Return (x, y) of the center of cell containing provided text 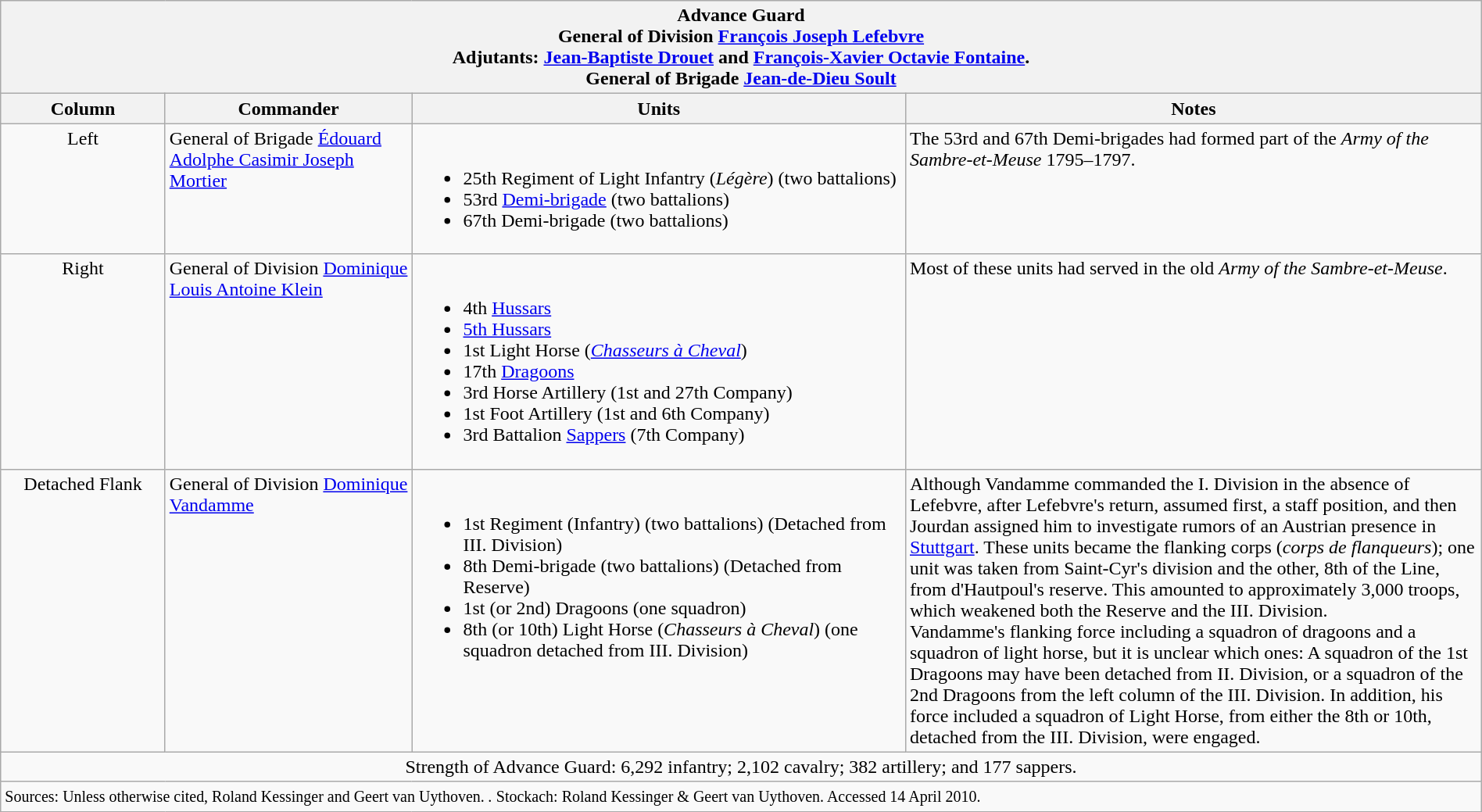
Notes (1193, 109)
25th Regiment of Light Infantry (Légère) (two battalions)53rd Demi-brigade (two battalions)67th Demi-brigade (two battalions) (659, 189)
The 53rd and 67th Demi-brigades had formed part of the Army of the Sambre-et-Meuse 1795–1797. (1193, 189)
Commander (288, 109)
Strength of Advance Guard: 6,292 infantry; 2,102 cavalry; 382 artillery; and 177 sappers. (741, 767)
Sources: Unless otherwise cited, Roland Kessinger and Geert van Uythoven. . Stockach: Roland Kessinger & Geert van Uythoven. Accessed 14 April 2010. (741, 796)
Most of these units had served in the old Army of the Sambre-et-Meuse. (1193, 361)
Right (83, 361)
Detached Flank (83, 610)
Left (83, 189)
General of Brigade Édouard Adolphe Casimir Joseph Mortier (288, 189)
Units (659, 109)
General of Division Dominique Vandamme (288, 610)
Column (83, 109)
General of Division Dominique Louis Antoine Klein (288, 361)
